Find where the given text appears and provide that cell's center as (x, y) coordinate. 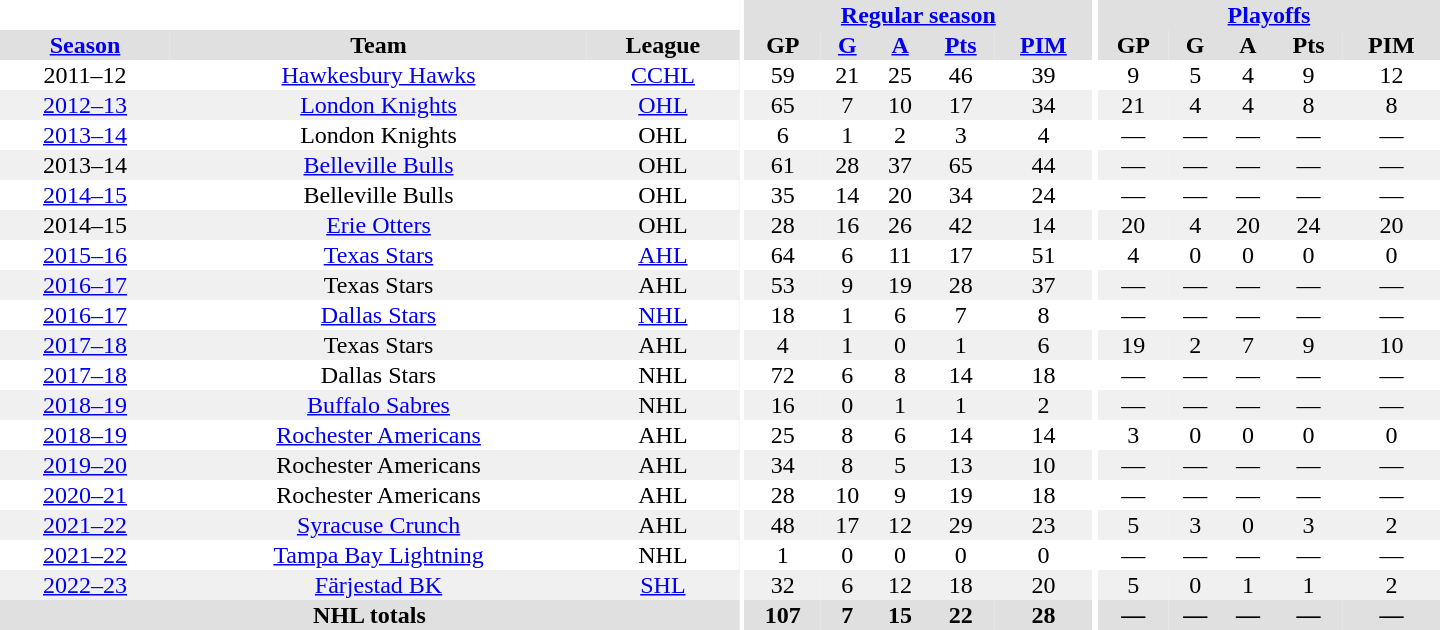
72 (783, 375)
Season (85, 45)
Erie Otters (378, 225)
Buffalo Sabres (378, 405)
CCHL (663, 75)
64 (783, 255)
Regular season (918, 15)
22 (960, 615)
13 (960, 465)
NHL totals (370, 615)
Färjestad BK (378, 585)
48 (783, 525)
2020–21 (85, 495)
11 (900, 255)
Hawkesbury Hawks (378, 75)
Tampa Bay Lightning (378, 555)
SHL (663, 585)
46 (960, 75)
League (663, 45)
59 (783, 75)
Playoffs (1269, 15)
53 (783, 285)
44 (1044, 165)
2011–12 (85, 75)
Syracuse Crunch (378, 525)
Team (378, 45)
2015–16 (85, 255)
15 (900, 615)
107 (783, 615)
2022–23 (85, 585)
42 (960, 225)
29 (960, 525)
39 (1044, 75)
23 (1044, 525)
61 (783, 165)
35 (783, 195)
32 (783, 585)
2019–20 (85, 465)
26 (900, 225)
2012–13 (85, 105)
51 (1044, 255)
